Determine the (X, Y) coordinate at the center of the cell enclosing the given text.  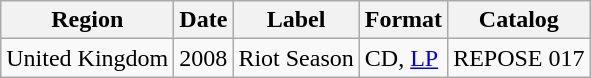
Region (88, 20)
United Kingdom (88, 58)
CD, LP (403, 58)
Catalog (519, 20)
Date (204, 20)
REPOSE 017 (519, 58)
Label (296, 20)
2008 (204, 58)
Riot Season (296, 58)
Format (403, 20)
